Extract the (X, Y) coordinate from the center of the cell holding the provided text.  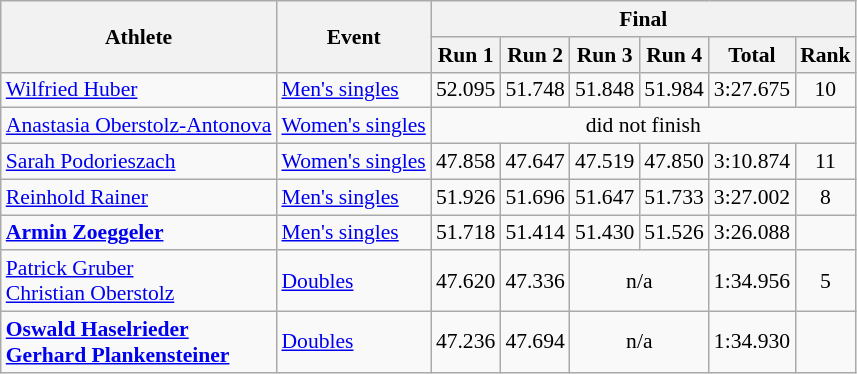
5 (826, 282)
8 (826, 197)
51.647 (604, 197)
Run 1 (466, 55)
47.694 (534, 342)
Run 3 (604, 55)
51.733 (674, 197)
3:10.874 (752, 162)
Run 4 (674, 55)
51.430 (604, 233)
Sarah Podorieszach (139, 162)
Armin Zoeggeler (139, 233)
51.718 (466, 233)
47.858 (466, 162)
47.519 (604, 162)
51.748 (534, 90)
Reinhold Rainer (139, 197)
Event (353, 36)
3:26.088 (752, 233)
Anastasia Oberstolz-Antonova (139, 126)
did not finish (644, 126)
1:34.956 (752, 282)
3:27.675 (752, 90)
3:27.002 (752, 197)
Wilfried Huber (139, 90)
51.984 (674, 90)
47.850 (674, 162)
47.236 (466, 342)
51.696 (534, 197)
Run 2 (534, 55)
Oswald HaselriederGerhard Plankensteiner (139, 342)
51.848 (604, 90)
51.414 (534, 233)
Final (644, 19)
47.620 (466, 282)
11 (826, 162)
52.095 (466, 90)
47.647 (534, 162)
Athlete (139, 36)
Rank (826, 55)
1:34.930 (752, 342)
47.336 (534, 282)
Total (752, 55)
51.926 (466, 197)
51.526 (674, 233)
Patrick GruberChristian Oberstolz (139, 282)
10 (826, 90)
